Scan for the cell matching the given text and deliver its (X, Y) coordinate at center. 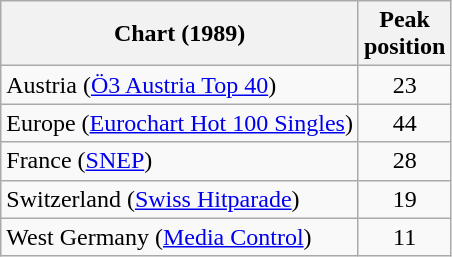
Chart (1989) (180, 34)
19 (404, 199)
Peakposition (404, 34)
West Germany (Media Control) (180, 237)
Austria (Ö3 Austria Top 40) (180, 85)
23 (404, 85)
Europe (Eurochart Hot 100 Singles) (180, 123)
Switzerland (Swiss Hitparade) (180, 199)
11 (404, 237)
France (SNEP) (180, 161)
44 (404, 123)
28 (404, 161)
